Output the (X, Y) coordinate of the center of the cell containing the given text.  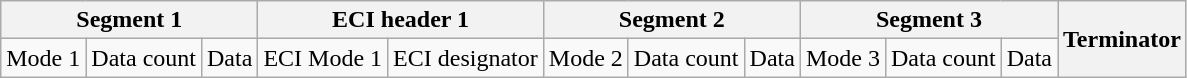
Mode 3 (842, 58)
ECI header 1 (400, 20)
Segment 1 (130, 20)
ECI Mode 1 (323, 58)
Segment 3 (928, 20)
Mode 2 (586, 58)
Mode 1 (44, 58)
Terminator (1122, 39)
Segment 2 (672, 20)
ECI designator (466, 58)
